Output the (x, y) coordinate of the center of the cell containing the given text.  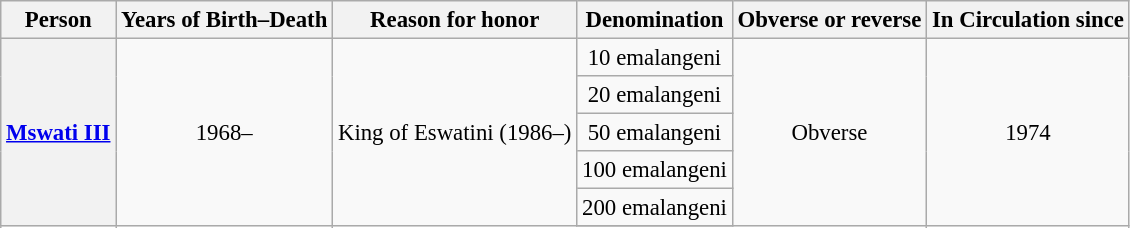
Obverse (829, 133)
In Circulation since (1028, 20)
100 emalangeni (654, 170)
1974 (1028, 133)
Reason for honor (455, 20)
Obverse or reverse (829, 20)
200 emalangeni (654, 208)
1968– (224, 133)
Denomination (654, 20)
20 emalangeni (654, 95)
50 emalangeni (654, 133)
Mswati III (58, 133)
Years of Birth–Death (224, 20)
10 emalangeni (654, 58)
Person (58, 20)
King of Eswatini (1986–) (455, 133)
